Output the [X, Y] coordinate of the center of the cell containing the given text.  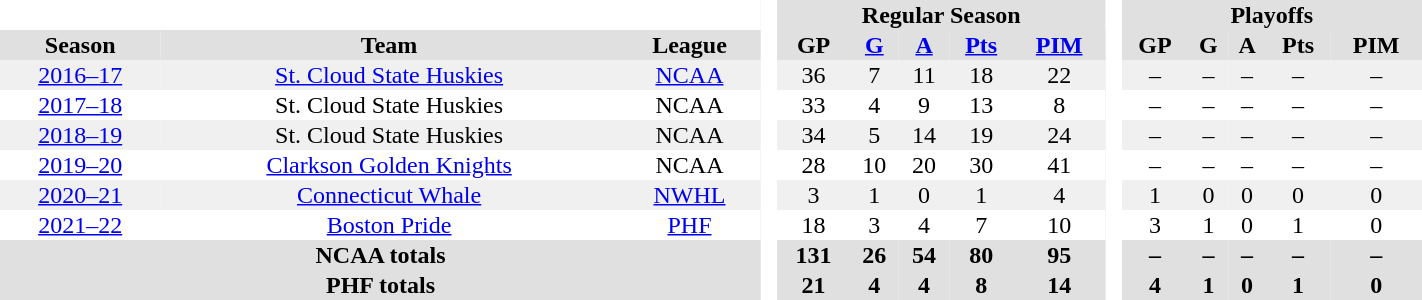
2021–22 [80, 225]
Connecticut Whale [389, 195]
22 [1059, 75]
95 [1059, 255]
33 [814, 105]
PHF totals [380, 285]
54 [924, 255]
2016–17 [80, 75]
5 [874, 135]
Boston Pride [389, 225]
9 [924, 105]
36 [814, 75]
30 [981, 165]
NCAA totals [380, 255]
2018–19 [80, 135]
80 [981, 255]
Season [80, 45]
28 [814, 165]
2020–21 [80, 195]
2017–18 [80, 105]
20 [924, 165]
League [690, 45]
131 [814, 255]
2019–20 [80, 165]
Playoffs [1272, 15]
NWHL [690, 195]
34 [814, 135]
21 [814, 285]
13 [981, 105]
Clarkson Golden Knights [389, 165]
24 [1059, 135]
26 [874, 255]
11 [924, 75]
41 [1059, 165]
Team [389, 45]
19 [981, 135]
PHF [690, 225]
Regular Season [942, 15]
